Locate the cell with the specified text and output its [X, Y] center coordinate. 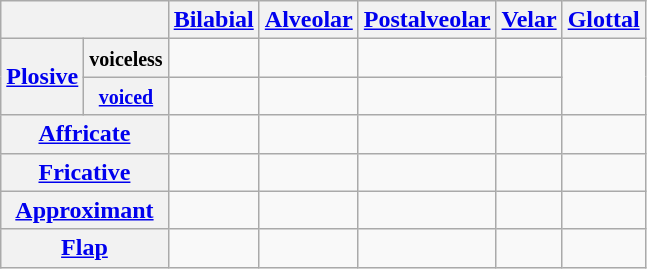
Velar [529, 20]
Alveolar [308, 20]
voiceless [126, 58]
Approximant [84, 210]
Fricative [84, 172]
Bilabial [214, 20]
Flap [84, 248]
voiced [126, 96]
Glottal [604, 20]
Affricate [84, 134]
Plosive [42, 77]
Postalveolar [427, 20]
